Capture the cell that displays the provided text and extract its [X, Y] central coordinate. 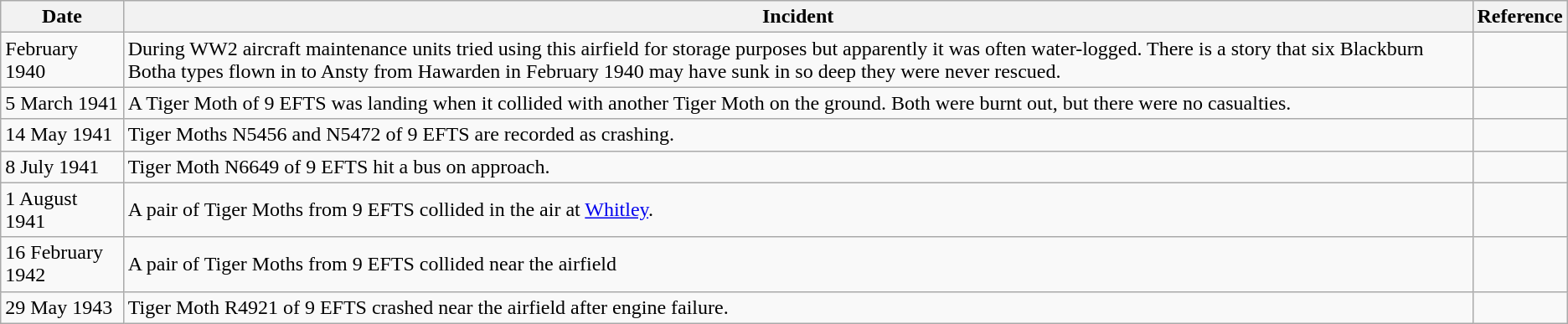
5 March 1941 [62, 103]
14 May 1941 [62, 135]
A pair of Tiger Moths from 9 EFTS collided in the air at Whitley. [797, 209]
Reference [1519, 17]
8 July 1941 [62, 167]
1 August 1941 [62, 209]
Tiger Moths N5456 and N5472 of 9 EFTS are recorded as crashing. [797, 135]
Tiger Moth N6649 of 9 EFTS hit a bus on approach. [797, 167]
Tiger Moth R4921 of 9 EFTS crashed near the airfield after engine failure. [797, 307]
16 February 1942 [62, 265]
A pair of Tiger Moths from 9 EFTS collided near the airfield [797, 265]
A Tiger Moth of 9 EFTS was landing when it collided with another Tiger Moth on the ground. Both were burnt out, but there were no casualties. [797, 103]
29 May 1943 [62, 307]
Incident [797, 17]
Date [62, 17]
February 1940 [62, 60]
